Locate the cell with the specified text and output its (X, Y) center coordinate. 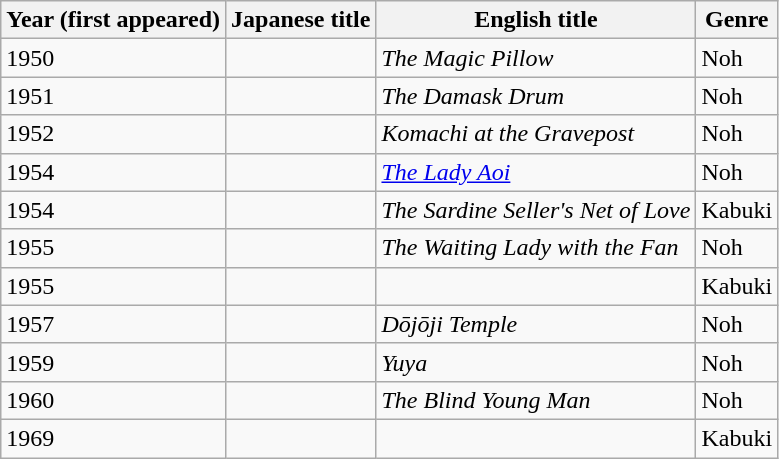
Komachi at the Gravepost (536, 134)
The Sardine Seller's Net of Love (536, 210)
1959 (114, 362)
Japanese title (301, 20)
The Damask Drum (536, 96)
The Lady Aoi (536, 172)
1950 (114, 58)
Year (first appeared) (114, 20)
Dōjōji Temple (536, 324)
1952 (114, 134)
1969 (114, 438)
1951 (114, 96)
1957 (114, 324)
English title (536, 20)
The Waiting Lady with the Fan (536, 248)
Yuya (536, 362)
The Magic Pillow (536, 58)
Genre (737, 20)
The Blind Young Man (536, 400)
1960 (114, 400)
